Locate the cell with the specified text and output its (x, y) center coordinate. 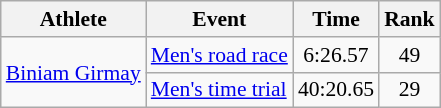
Time (336, 19)
Men's road race (220, 55)
Rank (410, 19)
29 (410, 90)
6:26.57 (336, 55)
Biniam Girmay (74, 72)
40:20.65 (336, 90)
Men's time trial (220, 90)
49 (410, 55)
Athlete (74, 19)
Event (220, 19)
